Output the [X, Y] coordinate of the center of the cell containing the given text.  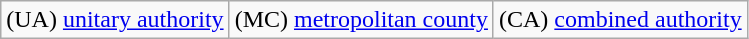
(CA) combined authority [620, 20]
(UA) unitary authority [115, 20]
(MC) metropolitan county [361, 20]
